From the cell containing the given text, extract its center point as (X, Y) coordinate. 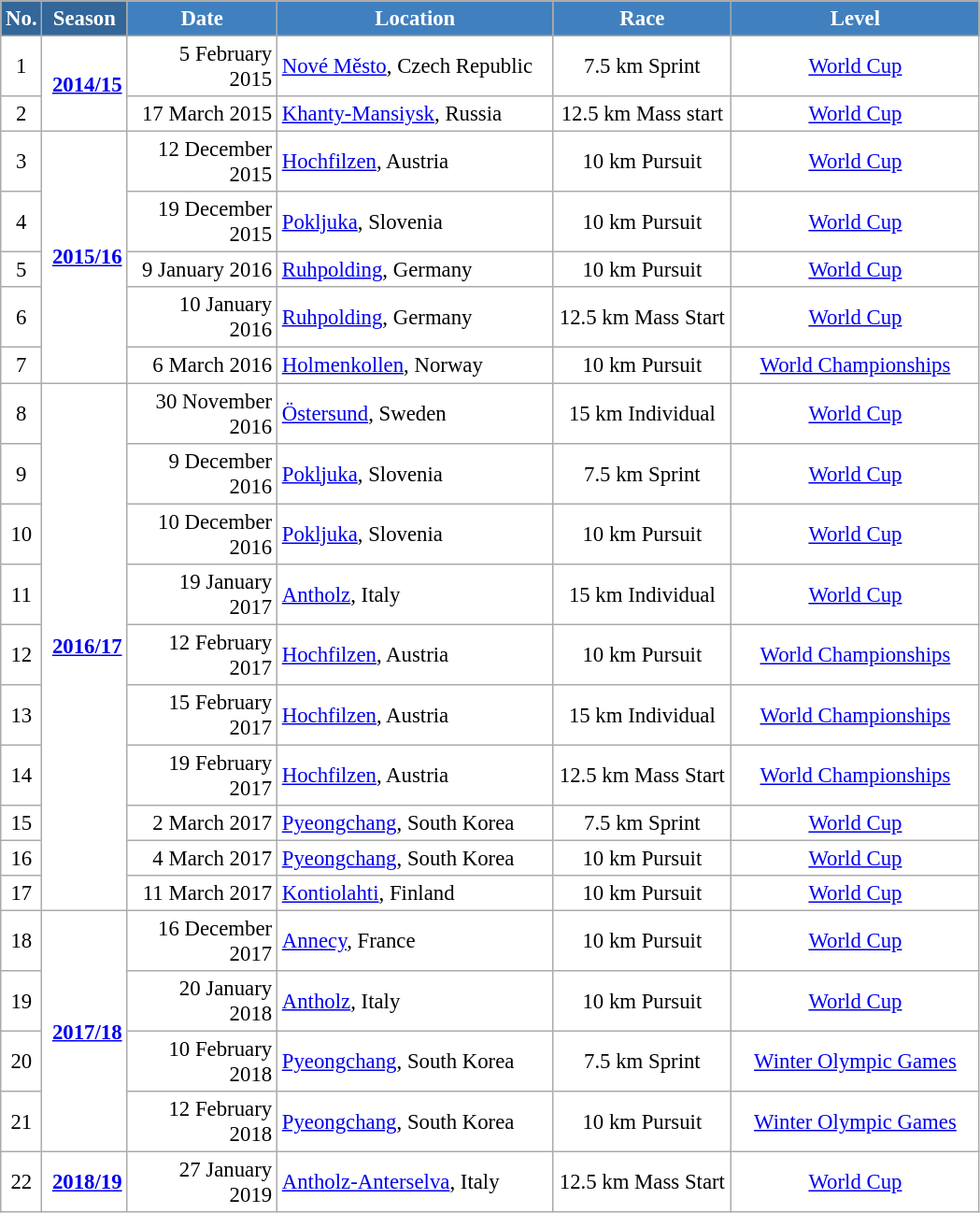
2016/17 (84, 647)
20 January 2018 (202, 1002)
17 (21, 893)
Kontiolahti, Finland (415, 893)
19 (21, 1002)
Season (84, 19)
17 March 2015 (202, 114)
Date (202, 19)
2015/16 (84, 258)
Nové Město, Czech Republic (415, 67)
Level (856, 19)
10 January 2016 (202, 318)
9 January 2016 (202, 270)
1 (21, 67)
Holmenkollen, Norway (415, 365)
5 February 2015 (202, 67)
2 March 2017 (202, 823)
13 (21, 716)
21 (21, 1121)
12 February 2018 (202, 1121)
20 (21, 1062)
22 (21, 1183)
6 (21, 318)
18 (21, 942)
16 December 2017 (202, 942)
4 (21, 222)
Östersund, Sweden (415, 413)
30 November 2016 (202, 413)
10 February 2018 (202, 1062)
4 March 2017 (202, 858)
12 December 2015 (202, 163)
Antholz-Anterselva, Italy (415, 1183)
Race (643, 19)
15 (21, 823)
27 January 2019 (202, 1183)
19 February 2017 (202, 776)
5 (21, 270)
12 (21, 654)
2014/15 (84, 84)
Annecy, France (415, 942)
7 (21, 365)
11 March 2017 (202, 893)
2018/19 (84, 1183)
19 January 2017 (202, 594)
15 February 2017 (202, 716)
10 December 2016 (202, 535)
12.5 km Mass start (643, 114)
19 December 2015 (202, 222)
No. (21, 19)
9 (21, 473)
8 (21, 413)
9 December 2016 (202, 473)
Khanty-Mansiysk, Russia (415, 114)
2017/18 (84, 1032)
6 March 2016 (202, 365)
10 (21, 535)
3 (21, 163)
2 (21, 114)
16 (21, 858)
Location (415, 19)
14 (21, 776)
11 (21, 594)
12 February 2017 (202, 654)
